Search for the cell housing the specified text and yield its [X, Y] center coordinate. 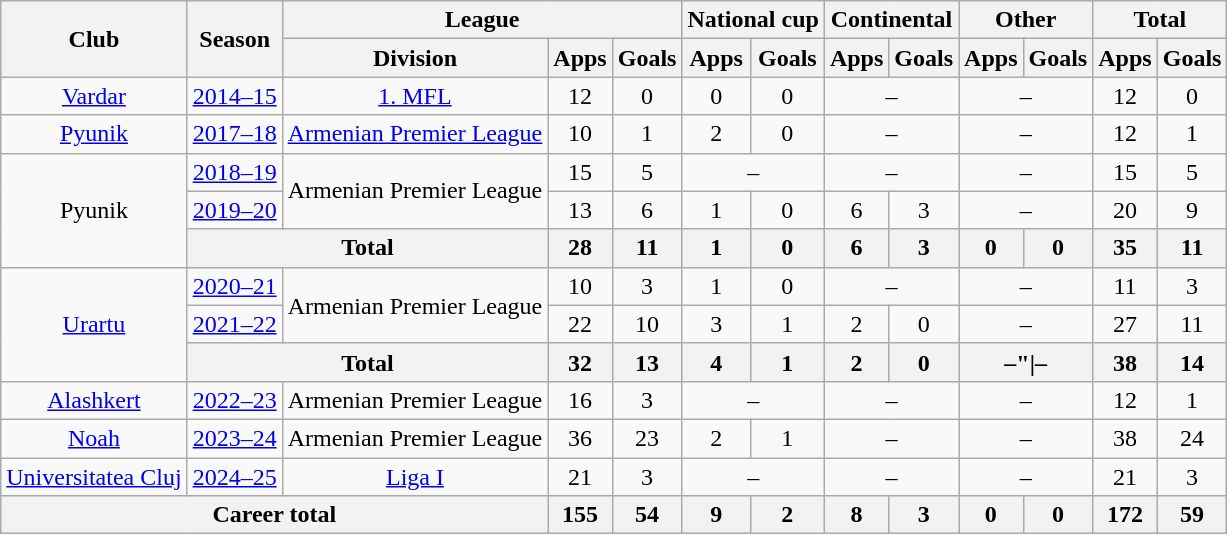
2021–22 [234, 324]
35 [1125, 248]
54 [647, 515]
Vardar [94, 96]
2022–23 [234, 400]
2019–20 [234, 210]
2017–18 [234, 134]
Division [415, 58]
Club [94, 39]
Other [1026, 20]
32 [580, 362]
172 [1125, 515]
8 [856, 515]
24 [1192, 438]
1. MFL [415, 96]
2014–15 [234, 96]
–"|– [1026, 362]
59 [1192, 515]
Noah [94, 438]
Alashkert [94, 400]
20 [1125, 210]
Universitatea Cluj [94, 477]
2018–19 [234, 172]
2020–21 [234, 286]
16 [580, 400]
155 [580, 515]
27 [1125, 324]
National cup [753, 20]
Career total [274, 515]
Continental [891, 20]
4 [716, 362]
36 [580, 438]
League [482, 20]
28 [580, 248]
Season [234, 39]
23 [647, 438]
Liga I [415, 477]
2023–24 [234, 438]
Urartu [94, 324]
14 [1192, 362]
22 [580, 324]
2024–25 [234, 477]
